Search for the cell housing the specified text and yield its (X, Y) center coordinate. 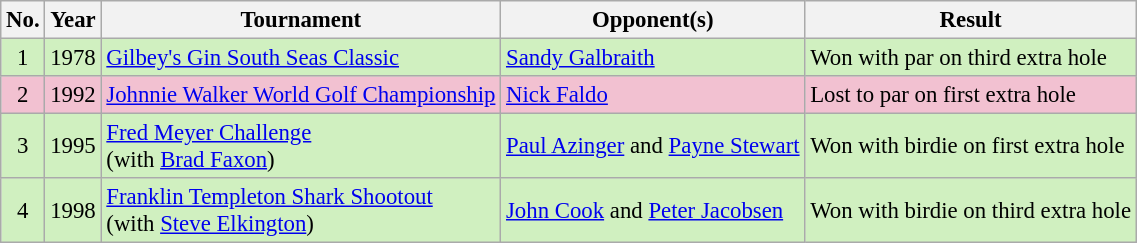
Johnnie Walker World Golf Championship (301, 95)
Sandy Galbraith (653, 58)
Fred Meyer Challenge(with Brad Faxon) (301, 146)
1 (23, 58)
1998 (73, 210)
1978 (73, 58)
Franklin Templeton Shark Shootout(with Steve Elkington) (301, 210)
Tournament (301, 20)
Won with par on third extra hole (970, 58)
No. (23, 20)
1992 (73, 95)
Year (73, 20)
Won with birdie on first extra hole (970, 146)
Gilbey's Gin South Seas Classic (301, 58)
Opponent(s) (653, 20)
John Cook and Peter Jacobsen (653, 210)
3 (23, 146)
Lost to par on first extra hole (970, 95)
4 (23, 210)
Nick Faldo (653, 95)
Result (970, 20)
Paul Azinger and Payne Stewart (653, 146)
1995 (73, 146)
Won with birdie on third extra hole (970, 210)
2 (23, 95)
